Extract the (x, y) coordinate from the center of the cell holding the provided text.  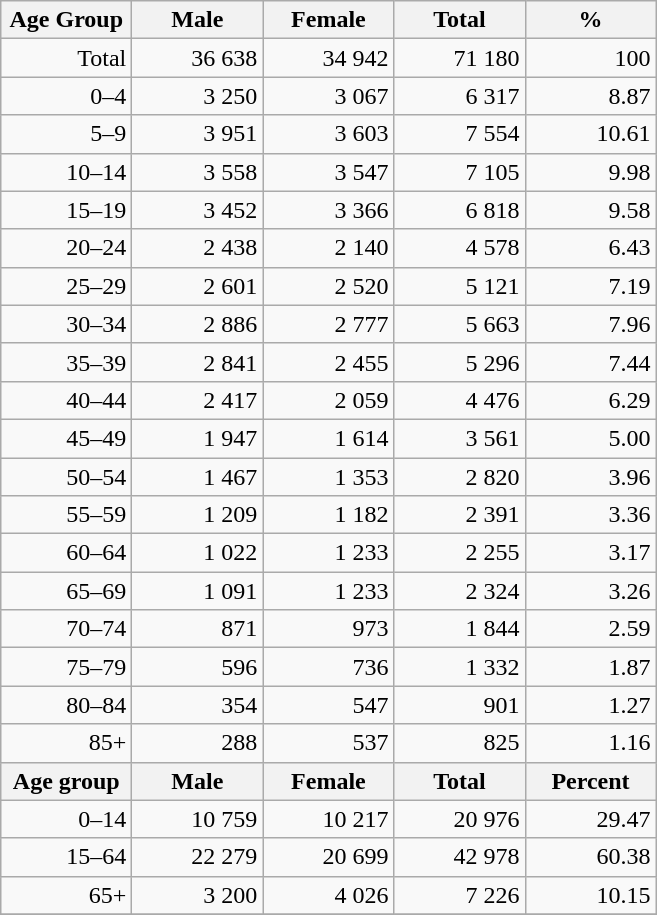
5 663 (460, 324)
20–24 (66, 248)
10–14 (66, 172)
Percent (590, 781)
20 699 (328, 857)
2 391 (460, 515)
85+ (66, 743)
7.19 (590, 286)
3 561 (460, 438)
22 279 (198, 857)
1 947 (198, 438)
4 476 (460, 400)
2 777 (328, 324)
736 (328, 667)
9.98 (590, 172)
3 951 (198, 134)
1 209 (198, 515)
547 (328, 705)
30–34 (66, 324)
55–59 (66, 515)
40–44 (66, 400)
596 (198, 667)
1 844 (460, 629)
2 820 (460, 477)
5 296 (460, 362)
7 226 (460, 895)
2 520 (328, 286)
2 255 (460, 553)
2 841 (198, 362)
3 200 (198, 895)
25–29 (66, 286)
825 (460, 743)
9.58 (590, 210)
288 (198, 743)
901 (460, 705)
7.44 (590, 362)
354 (198, 705)
36 638 (198, 58)
3 558 (198, 172)
6.29 (590, 400)
3.26 (590, 591)
60.38 (590, 857)
3 547 (328, 172)
1.87 (590, 667)
2 455 (328, 362)
42 978 (460, 857)
973 (328, 629)
Age group (66, 781)
4 578 (460, 248)
Age Group (66, 20)
34 942 (328, 58)
20 976 (460, 819)
3.17 (590, 553)
8.87 (590, 96)
60–64 (66, 553)
1 614 (328, 438)
3 067 (328, 96)
2.59 (590, 629)
29.47 (590, 819)
10 217 (328, 819)
65+ (66, 895)
50–54 (66, 477)
3.36 (590, 515)
4 026 (328, 895)
2 140 (328, 248)
2 886 (198, 324)
71 180 (460, 58)
1 022 (198, 553)
3 603 (328, 134)
5 121 (460, 286)
35–39 (66, 362)
2 324 (460, 591)
7 554 (460, 134)
2 601 (198, 286)
7.96 (590, 324)
3.96 (590, 477)
1 332 (460, 667)
0–14 (66, 819)
2 417 (198, 400)
75–79 (66, 667)
15–64 (66, 857)
1.27 (590, 705)
5.00 (590, 438)
100 (590, 58)
% (590, 20)
1 182 (328, 515)
6.43 (590, 248)
2 059 (328, 400)
871 (198, 629)
1 467 (198, 477)
15–19 (66, 210)
3 452 (198, 210)
10.15 (590, 895)
70–74 (66, 629)
5–9 (66, 134)
80–84 (66, 705)
1 353 (328, 477)
3 366 (328, 210)
2 438 (198, 248)
537 (328, 743)
10 759 (198, 819)
7 105 (460, 172)
1.16 (590, 743)
10.61 (590, 134)
1 091 (198, 591)
65–69 (66, 591)
3 250 (198, 96)
6 818 (460, 210)
6 317 (460, 96)
45–49 (66, 438)
0–4 (66, 96)
